Output the [x, y] coordinate of the center of the cell containing the given text.  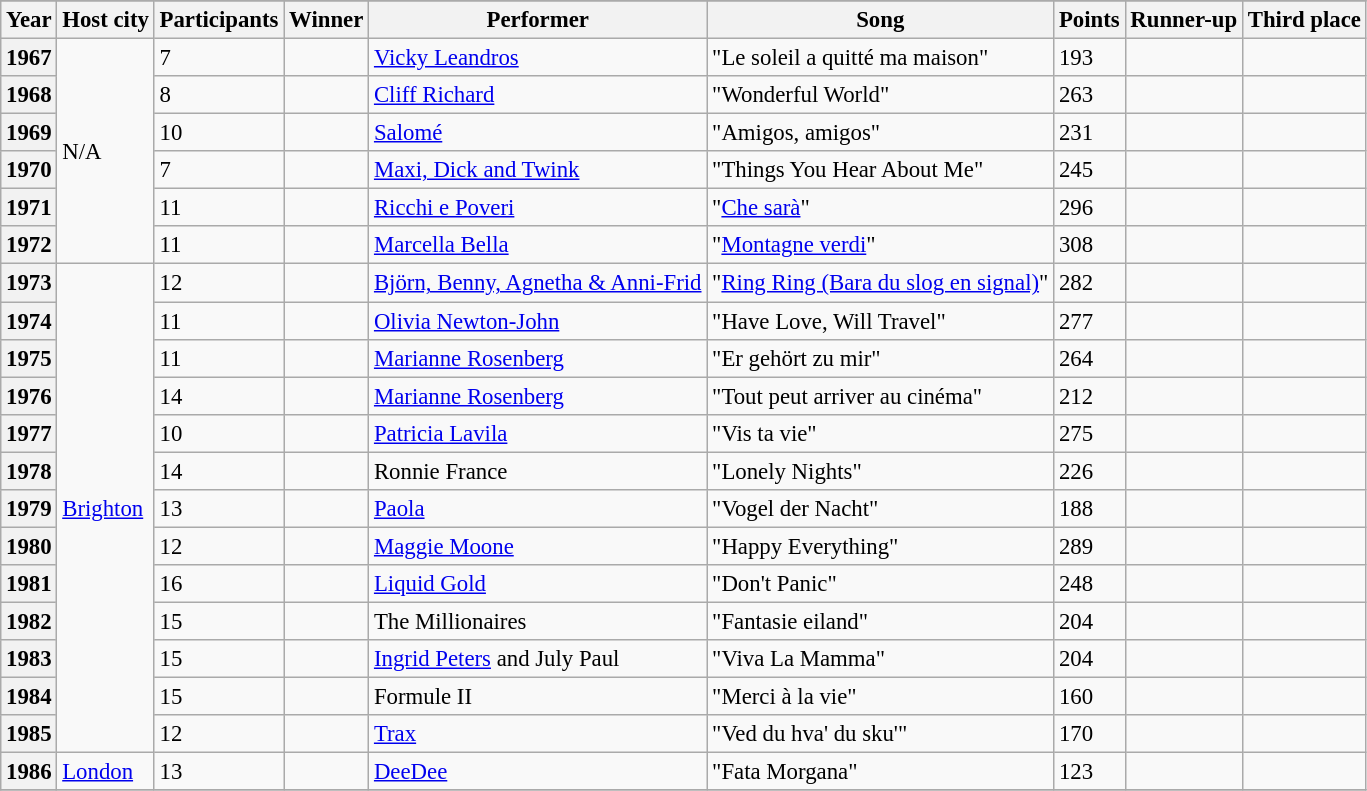
Maggie Moone [538, 546]
160 [1090, 697]
"Amigos, amigos" [880, 133]
193 [1090, 58]
N/A [106, 152]
Ingrid Peters and July Paul [538, 659]
Participants [219, 20]
Brighton [106, 508]
London [106, 772]
1983 [29, 659]
1979 [29, 509]
"Fata Morgana" [880, 772]
1985 [29, 734]
Song [880, 20]
1986 [29, 772]
275 [1090, 433]
Salomé [538, 133]
123 [1090, 772]
1977 [29, 433]
"Wonderful World" [880, 95]
"Ring Ring (Bara du slog en signal)" [880, 283]
"Don't Panic" [880, 584]
Cliff Richard [538, 95]
8 [219, 95]
Formule II [538, 697]
1969 [29, 133]
263 [1090, 95]
1974 [29, 321]
"Things You Hear About Me" [880, 170]
1978 [29, 471]
1968 [29, 95]
Host city [106, 20]
226 [1090, 471]
Liquid Gold [538, 584]
"Viva La Mamma" [880, 659]
"Merci à la vie" [880, 697]
Vicky Leandros [538, 58]
Paola [538, 509]
"Le soleil a quitté ma maison" [880, 58]
"Montagne verdi" [880, 245]
Maxi, Dick and Twink [538, 170]
1971 [29, 208]
Trax [538, 734]
212 [1090, 396]
245 [1090, 170]
"Che sarà" [880, 208]
Patricia Lavila [538, 433]
Björn, Benny, Agnetha & Anni-Frid [538, 283]
Winner [326, 20]
277 [1090, 321]
"Have Love, Will Travel" [880, 321]
Points [1090, 20]
Olivia Newton-John [538, 321]
170 [1090, 734]
296 [1090, 208]
1975 [29, 358]
1981 [29, 584]
"Happy Everything" [880, 546]
1972 [29, 245]
Ricchi e Poveri [538, 208]
Ronnie France [538, 471]
1982 [29, 621]
"Ved du hva' du sku'" [880, 734]
1973 [29, 283]
248 [1090, 584]
1970 [29, 170]
289 [1090, 546]
1984 [29, 697]
"Er gehört zu mir" [880, 358]
DeeDee [538, 772]
282 [1090, 283]
1967 [29, 58]
"Lonely Nights" [880, 471]
"Tout peut arriver au cinéma" [880, 396]
16 [219, 584]
Runner-up [1184, 20]
The Millionaires [538, 621]
Marcella Bella [538, 245]
1980 [29, 546]
231 [1090, 133]
"Vogel der Nacht" [880, 509]
Third place [1304, 20]
Performer [538, 20]
264 [1090, 358]
1976 [29, 396]
Year [29, 20]
308 [1090, 245]
188 [1090, 509]
"Vis ta vie" [880, 433]
"Fantasie eiland" [880, 621]
